Extract the [x, y] coordinate from the center of the cell holding the provided text.  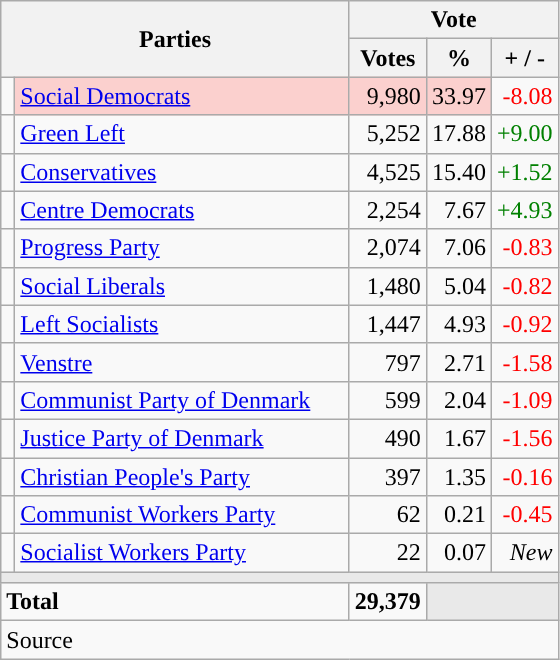
Vote [454, 20]
7.06 [458, 248]
-0.45 [524, 515]
Green Left [182, 134]
62 [388, 515]
-0.92 [524, 324]
2,254 [388, 210]
1.35 [458, 477]
% [458, 58]
5.04 [458, 286]
Source [280, 640]
Social Liberals [182, 286]
797 [388, 362]
0.07 [458, 553]
7.67 [458, 210]
Socialist Workers Party [182, 553]
-1.56 [524, 438]
-0.82 [524, 286]
4.93 [458, 324]
+ / - [524, 58]
397 [388, 477]
Votes [388, 58]
1,480 [388, 286]
Christian People's Party [182, 477]
-0.83 [524, 248]
33.97 [458, 96]
Justice Party of Denmark [182, 438]
2,074 [388, 248]
Total [176, 602]
599 [388, 400]
15.40 [458, 172]
Social Democrats [182, 96]
1.67 [458, 438]
-8.08 [524, 96]
4,525 [388, 172]
Conservatives [182, 172]
Communist Workers Party [182, 515]
0.21 [458, 515]
+1.52 [524, 172]
New [524, 553]
-1.09 [524, 400]
9,980 [388, 96]
2.04 [458, 400]
17.88 [458, 134]
22 [388, 553]
2.71 [458, 362]
Parties [176, 39]
+9.00 [524, 134]
Communist Party of Denmark [182, 400]
+4.93 [524, 210]
490 [388, 438]
1,447 [388, 324]
29,379 [388, 602]
5,252 [388, 134]
Left Socialists [182, 324]
-1.58 [524, 362]
Venstre [182, 362]
-0.16 [524, 477]
Progress Party [182, 248]
Centre Democrats [182, 210]
